Locate the cell with the specified text and output its [x, y] center coordinate. 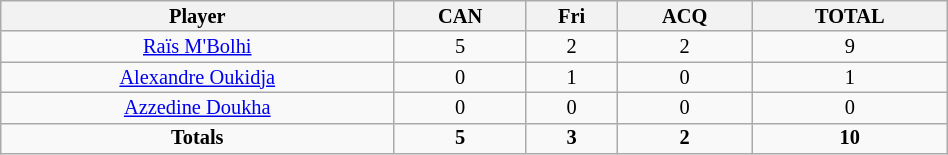
CAN [460, 16]
ACQ [684, 16]
Player [198, 16]
10 [850, 138]
Totals [198, 138]
Alexandre Oukidja [198, 78]
Raïs M'Bolhi [198, 46]
Azzedine Doukha [198, 108]
TOTAL [850, 16]
9 [850, 46]
3 [572, 138]
Fri [572, 16]
